Identify which cell holds the provided text, then report its (x, y) central coordinate. 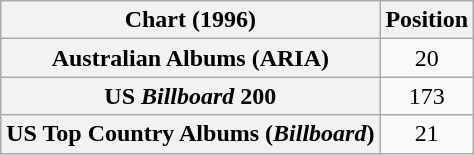
173 (427, 96)
Position (427, 20)
20 (427, 58)
Australian Albums (ARIA) (190, 58)
21 (427, 134)
US Top Country Albums (Billboard) (190, 134)
Chart (1996) (190, 20)
US Billboard 200 (190, 96)
